Return the [X, Y] coordinate for the center point of the cell that contains the specified text.  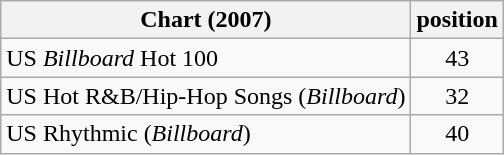
43 [457, 58]
32 [457, 96]
US Rhythmic (Billboard) [206, 134]
US Hot R&B/Hip-Hop Songs (Billboard) [206, 96]
US Billboard Hot 100 [206, 58]
40 [457, 134]
Chart (2007) [206, 20]
position [457, 20]
